For the text-containing cell, return its midpoint in (X, Y) coordinate format. 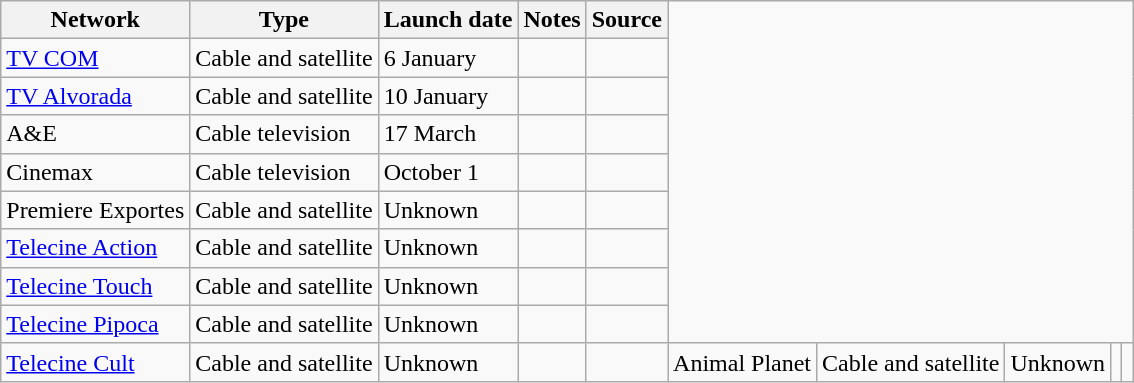
17 March (448, 134)
Launch date (448, 20)
Premiere Exportes (96, 210)
Source (626, 20)
Animal Planet (742, 362)
A&E (96, 134)
Network (96, 20)
Telecine Cult (96, 362)
TV Alvorada (96, 96)
6 January (448, 58)
TV COM (96, 58)
Type (284, 20)
Notes (552, 20)
Cinemax (96, 172)
Telecine Action (96, 248)
Telecine Touch (96, 286)
October 1 (448, 172)
Telecine Pipoca (96, 324)
10 January (448, 96)
